Output the (X, Y) coordinate of the center of the cell containing the given text.  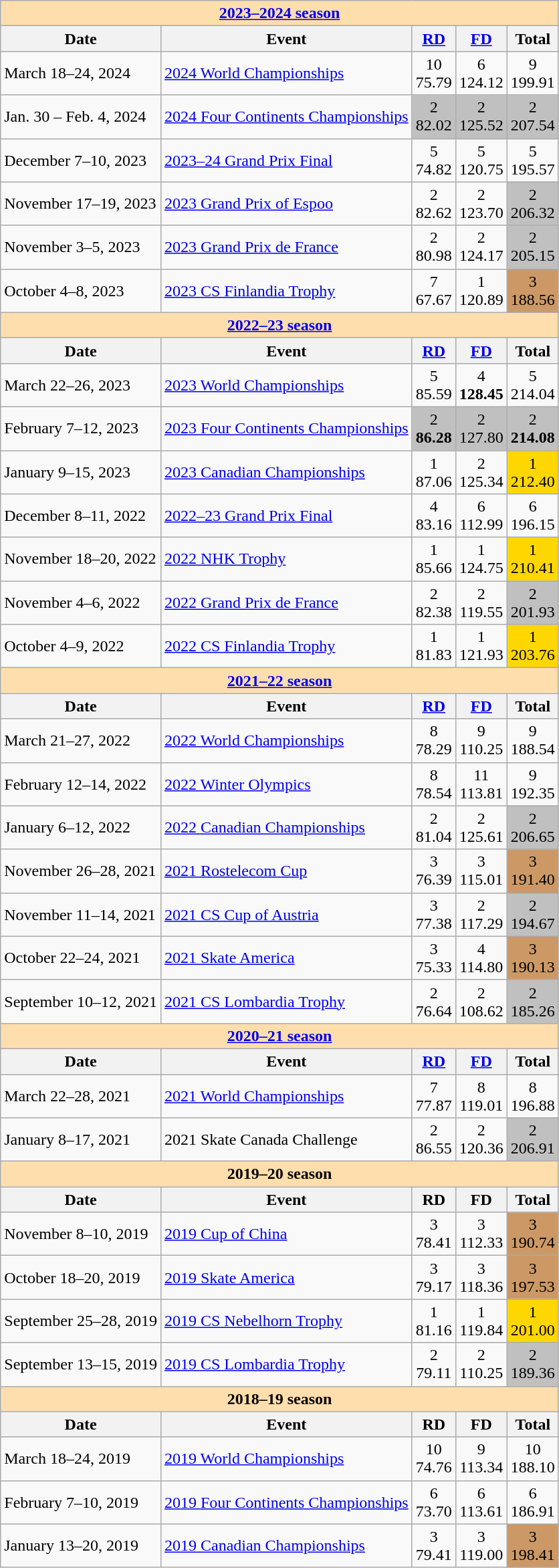
2 86.55 (433, 1139)
2022 NHK Trophy (286, 559)
10 74.76 (433, 1459)
2 214.08 (532, 428)
2022–23 season (279, 325)
6 186.91 (532, 1502)
5 120.75 (481, 160)
1 124.75 (481, 559)
2 120.36 (481, 1139)
February 7–10, 2019 (81, 1502)
2 123.70 (481, 203)
2019 World Championships (286, 1459)
2023 CS Finlandia Trophy (286, 290)
5 195.57 (532, 160)
1 120.89 (481, 290)
2022 Canadian Championships (286, 828)
3 79.41 (433, 1546)
2022 CS Finlandia Trophy (286, 646)
10 75.79 (433, 74)
3 115.01 (481, 871)
3 75.33 (433, 958)
1 87.06 (433, 472)
2 206.91 (532, 1139)
2024 Four Continents Championships (286, 116)
2 201.93 (532, 603)
2022–23 Grand Prix Final (286, 516)
1 81.16 (433, 1321)
2 80.98 (433, 247)
2023 Canadian Championships (286, 472)
November 4–6, 2022 (81, 603)
2019 Four Continents Championships (286, 1502)
September 13–15, 2019 (81, 1364)
2 79.11 (433, 1364)
2019 Cup of China (286, 1234)
2 86.28 (433, 428)
1 85.66 (433, 559)
October 4–8, 2023 (81, 290)
6 113.61 (481, 1502)
8 196.88 (532, 1095)
2019 Canadian Championships (286, 1546)
2 108.62 (481, 1002)
8 119.01 (481, 1095)
2 125.52 (481, 116)
2 206.32 (532, 203)
2023 Grand Prix de France (286, 247)
2021–22 season (279, 681)
November 17–19, 2023 (81, 203)
January 13–20, 2019 (81, 1546)
2 117.29 (481, 915)
2 205.15 (532, 247)
2022 World Championships (286, 741)
2 119.55 (481, 603)
2021 World Championships (286, 1095)
2 207.54 (532, 116)
3 198.41 (532, 1546)
2022 Winter Olympics (286, 784)
9 113.34 (481, 1459)
November 26–28, 2021 (81, 871)
March 18–24, 2019 (81, 1459)
December 8–11, 2022 (81, 516)
September 10–12, 2021 (81, 1002)
October 22–24, 2021 (81, 958)
2021 Skate America (286, 958)
February 12–14, 2022 (81, 784)
8 78.29 (433, 741)
2 81.04 (433, 828)
5 214.04 (532, 385)
5 85.59 (433, 385)
9 110.25 (481, 741)
2 125.61 (481, 828)
3 190.74 (532, 1234)
2 194.67 (532, 915)
2019 Skate America (286, 1277)
2021 CS Lombardia Trophy (286, 1002)
2020–21 season (279, 1036)
2 76.64 (433, 1002)
November 8–10, 2019 (81, 1234)
9 199.91 (532, 74)
1 119.84 (481, 1321)
November 18–20, 2022 (81, 559)
2024 World Championships (286, 74)
2018–19 season (279, 1399)
Jan. 30 – Feb. 4, 2024 (81, 116)
3 190.13 (532, 958)
March 21–27, 2022 (81, 741)
4 114.80 (481, 958)
November 3–5, 2023 (81, 247)
2023 Grand Prix of Espoo (286, 203)
2023–2024 season (279, 13)
11 113.81 (481, 784)
6 73.70 (433, 1502)
1 212.40 (532, 472)
6 196.15 (532, 516)
March 22–26, 2023 (81, 385)
3 78.41 (433, 1234)
2019 CS Lombardia Trophy (286, 1364)
3 76.39 (433, 871)
3 188.56 (532, 290)
9 188.54 (532, 741)
September 25–28, 2019 (81, 1321)
March 22–28, 2021 (81, 1095)
December 7–10, 2023 (81, 160)
2019–20 season (279, 1174)
8 78.54 (433, 784)
January 8–17, 2021 (81, 1139)
10 188.10 (532, 1459)
2023–24 Grand Prix Final (286, 160)
3 79.17 (433, 1277)
3 197.53 (532, 1277)
January 6–12, 2022 (81, 828)
1 201.00 (532, 1321)
October 18–20, 2019 (81, 1277)
2 82.38 (433, 603)
7 77.87 (433, 1095)
March 18–24, 2024 (81, 74)
2 185.26 (532, 1002)
1 81.83 (433, 646)
4 128.45 (481, 385)
3 77.38 (433, 915)
2 125.34 (481, 472)
9 192.35 (532, 784)
7 67.67 (433, 290)
2 82.02 (433, 116)
2019 CS Nebelhorn Trophy (286, 1321)
6 112.99 (481, 516)
3 191.40 (532, 871)
2 110.25 (481, 1364)
February 7–12, 2023 (81, 428)
2 82.62 (433, 203)
1 203.76 (532, 646)
5 74.82 (433, 160)
2 124.17 (481, 247)
2 206.65 (532, 828)
2 127.80 (481, 428)
2021 Skate Canada Challenge (286, 1139)
1 121.93 (481, 646)
6 124.12 (481, 74)
October 4–9, 2022 (81, 646)
2021 Rostelecom Cup (286, 871)
2022 Grand Prix de France (286, 603)
2023 World Championships (286, 385)
1 210.41 (532, 559)
2 189.36 (532, 1364)
4 83.16 (433, 516)
November 11–14, 2021 (81, 915)
3 119.00 (481, 1546)
3 112.33 (481, 1234)
2023 Four Continents Championships (286, 428)
3 118.36 (481, 1277)
2021 CS Cup of Austria (286, 915)
January 9–15, 2023 (81, 472)
